Detect which cell encompasses the target text, then output its (x, y) center coordinate. 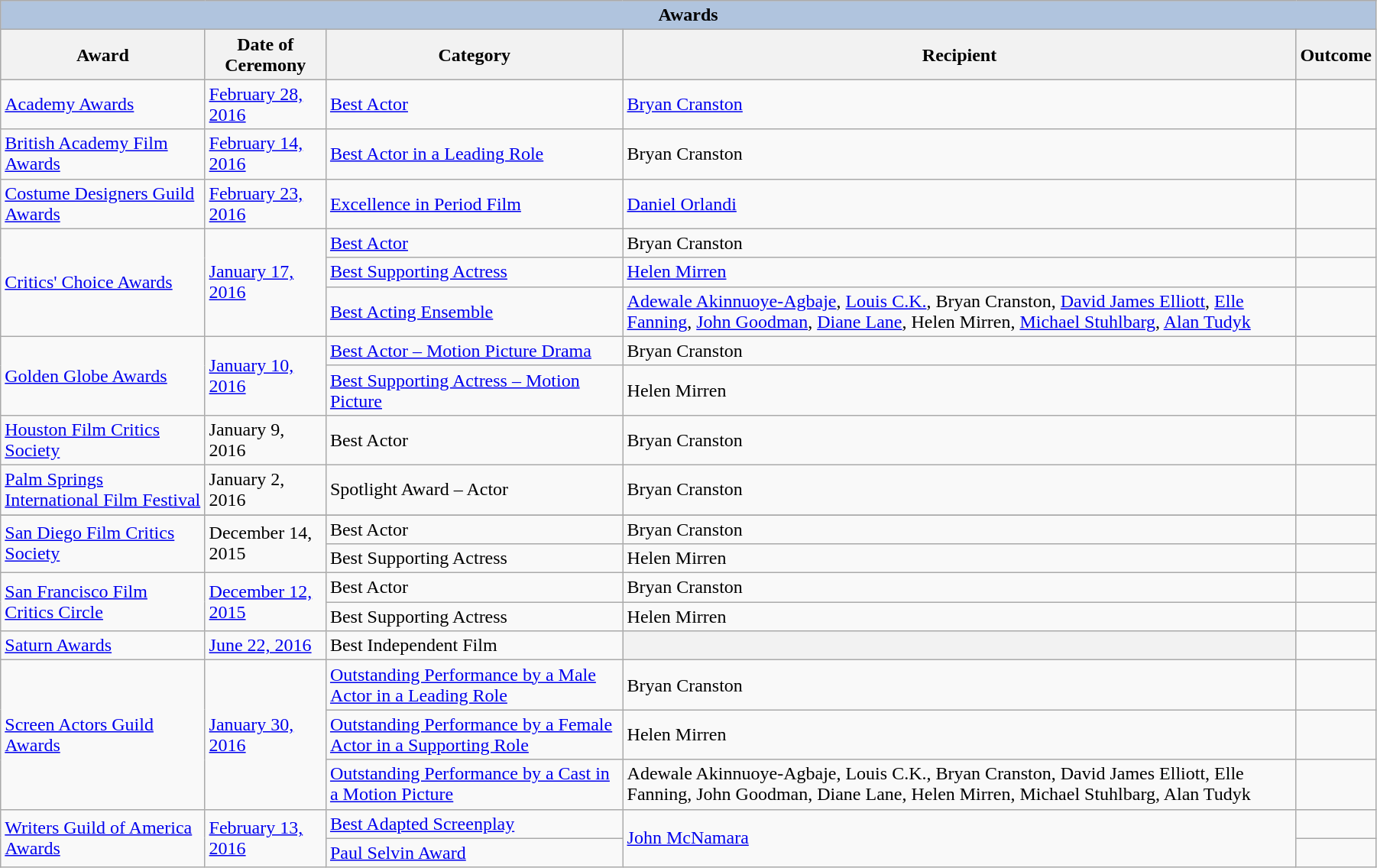
Outcome (1336, 55)
San Diego Film Critics Society (102, 544)
Best Adapted Screenplay (474, 824)
Best Actor – Motion Picture Drama (474, 351)
Outstanding Performance by a Female Actor in a Supporting Role (474, 735)
Best Independent Film (474, 646)
Paul Selvin Award (474, 853)
Category (474, 55)
Screen Actors Guild Awards (102, 735)
December 12, 2015 (265, 602)
January 10, 2016 (265, 376)
February 28, 2016 (265, 104)
February 23, 2016 (265, 203)
June 22, 2016 (265, 646)
Best Acting Ensemble (474, 312)
Golden Globe Awards (102, 376)
Academy Awards (102, 104)
Saturn Awards (102, 646)
Awards (688, 15)
Daniel Orlandi (960, 203)
February 14, 2016 (265, 154)
December 14, 2015 (265, 544)
Award (102, 55)
Houston Film Critics Society (102, 440)
Outstanding Performance by a Cast in a Motion Picture (474, 784)
John McNamara (960, 838)
Costume Designers Guild Awards (102, 203)
February 13, 2016 (265, 838)
Palm Springs International Film Festival (102, 489)
Date of Ceremony (265, 55)
Best Supporting Actress – Motion Picture (474, 390)
January 2, 2016 (265, 489)
San Francisco Film Critics Circle (102, 602)
Writers Guild of America Awards (102, 838)
Excellence in Period Film (474, 203)
January 17, 2016 (265, 283)
Outstanding Performance by a Male Actor in a Leading Role (474, 685)
Spotlight Award – Actor (474, 489)
Recipient (960, 55)
January 9, 2016 (265, 440)
January 30, 2016 (265, 735)
Best Actor in a Leading Role (474, 154)
British Academy Film Awards (102, 154)
Critics' Choice Awards (102, 283)
